For the text-containing cell, return its midpoint in [X, Y] coordinate format. 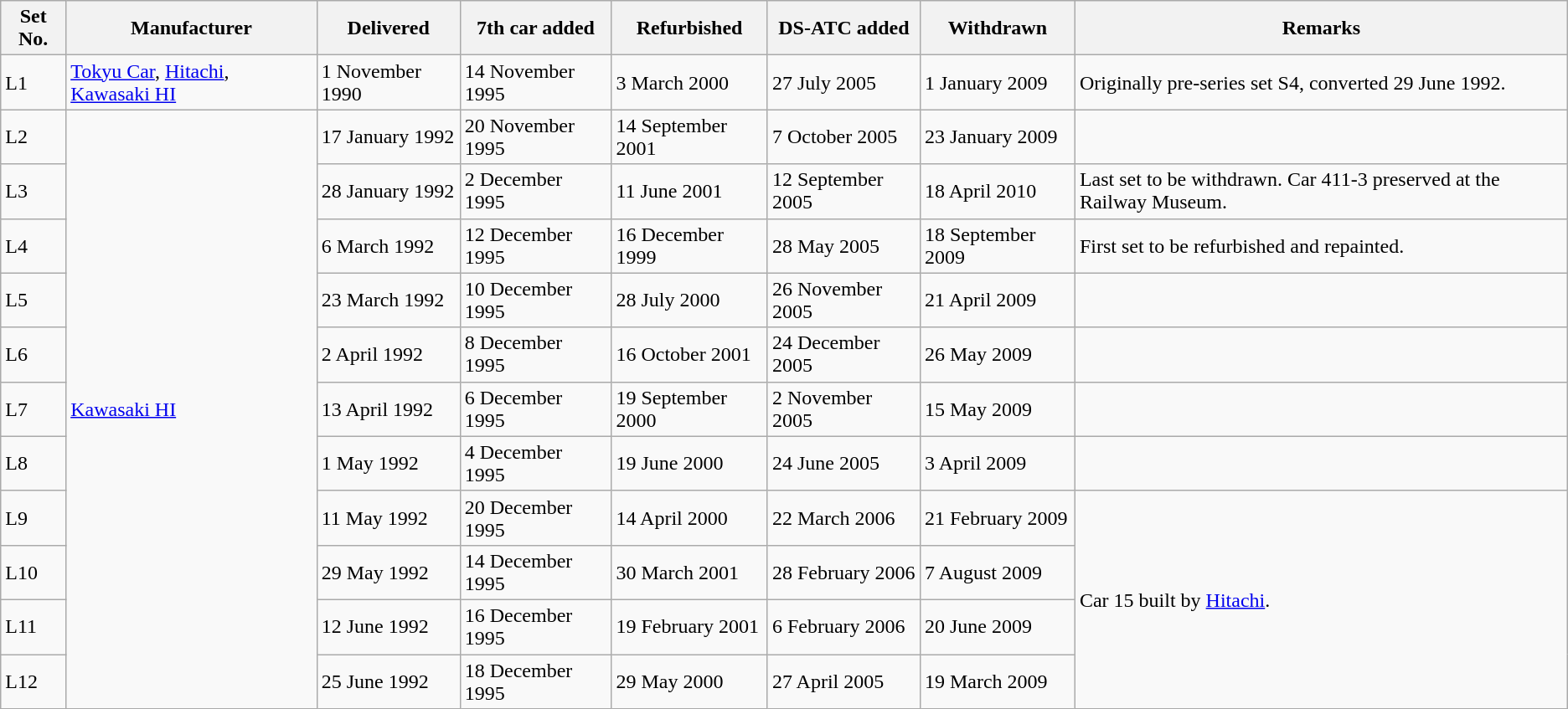
Withdrawn [997, 28]
Originally pre-series set S4, converted 29 June 1992. [1321, 82]
23 March 1992 [389, 300]
Remarks [1321, 28]
27 July 2005 [843, 82]
L6 [34, 355]
20 December 1995 [536, 517]
28 July 2000 [690, 300]
6 March 1992 [389, 246]
L1 [34, 82]
8 December 1995 [536, 355]
Kawasaki HI [192, 409]
3 March 2000 [690, 82]
Delivered [389, 28]
L3 [34, 191]
28 January 1992 [389, 191]
L12 [34, 681]
16 December 1995 [536, 626]
15 May 2009 [997, 408]
2 November 2005 [843, 408]
17 January 1992 [389, 137]
L2 [34, 137]
6 February 2006 [843, 626]
DS-ATC added [843, 28]
19 March 2009 [997, 681]
18 April 2010 [997, 191]
28 May 2005 [843, 246]
18 September 2009 [997, 246]
L7 [34, 408]
2 April 1992 [389, 355]
L11 [34, 626]
29 May 2000 [690, 681]
21 February 2009 [997, 517]
14 September 2001 [690, 137]
10 December 1995 [536, 300]
First set to be refurbished and repainted. [1321, 246]
11 May 1992 [389, 517]
23 January 2009 [997, 137]
12 June 1992 [389, 626]
Last set to be withdrawn. Car 411-3 preserved at the Railway Museum. [1321, 191]
18 December 1995 [536, 681]
L9 [34, 517]
12 December 1995 [536, 246]
11 June 2001 [690, 191]
19 September 2000 [690, 408]
21 April 2009 [997, 300]
24 December 2005 [843, 355]
L10 [34, 573]
26 November 2005 [843, 300]
16 October 2001 [690, 355]
13 April 1992 [389, 408]
7th car added [536, 28]
14 December 1995 [536, 573]
6 December 1995 [536, 408]
3 April 2009 [997, 464]
Car 15 built by Hitachi. [1321, 599]
19 February 2001 [690, 626]
2 December 1995 [536, 191]
20 June 2009 [997, 626]
14 April 2000 [690, 517]
L4 [34, 246]
29 May 1992 [389, 573]
1 November 1990 [389, 82]
1 May 1992 [389, 464]
28 February 2006 [843, 573]
20 November 1995 [536, 137]
30 March 2001 [690, 573]
Tokyu Car, Hitachi, Kawasaki HI [192, 82]
Refurbished [690, 28]
Manufacturer [192, 28]
L8 [34, 464]
1 January 2009 [997, 82]
27 April 2005 [843, 681]
16 December 1999 [690, 246]
7 October 2005 [843, 137]
14 November 1995 [536, 82]
7 August 2009 [997, 573]
Set No. [34, 28]
L5 [34, 300]
24 June 2005 [843, 464]
25 June 1992 [389, 681]
26 May 2009 [997, 355]
19 June 2000 [690, 464]
22 March 2006 [843, 517]
4 December 1995 [536, 464]
12 September 2005 [843, 191]
